Scan for the cell matching the given text and deliver its (X, Y) coordinate at center. 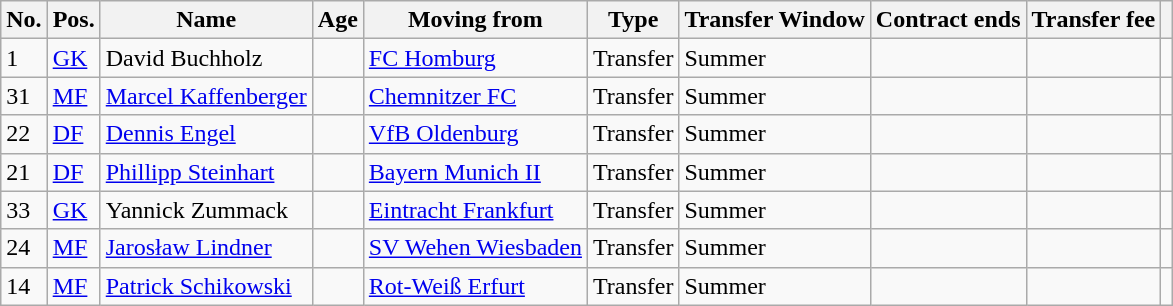
14 (24, 286)
Jarosław Lindner (206, 248)
David Buchholz (206, 58)
33 (24, 210)
22 (24, 134)
Eintracht Frankfurt (475, 210)
VfB Oldenburg (475, 134)
Type (633, 20)
Name (206, 20)
Yannick Zummack (206, 210)
FC Homburg (475, 58)
1 (24, 58)
No. (24, 20)
Dennis Engel (206, 134)
31 (24, 96)
Transfer Window (774, 20)
Contract ends (948, 20)
24 (24, 248)
Pos. (74, 20)
Moving from (475, 20)
Bayern Munich II (475, 172)
Chemnitzer FC (475, 96)
Age (338, 20)
Rot-Weiß Erfurt (475, 286)
Phillipp Steinhart (206, 172)
SV Wehen Wiesbaden (475, 248)
Transfer fee (1094, 20)
Marcel Kaffenberger (206, 96)
21 (24, 172)
Patrick Schikowski (206, 286)
